Locate the cell with the specified text and output its [x, y] center coordinate. 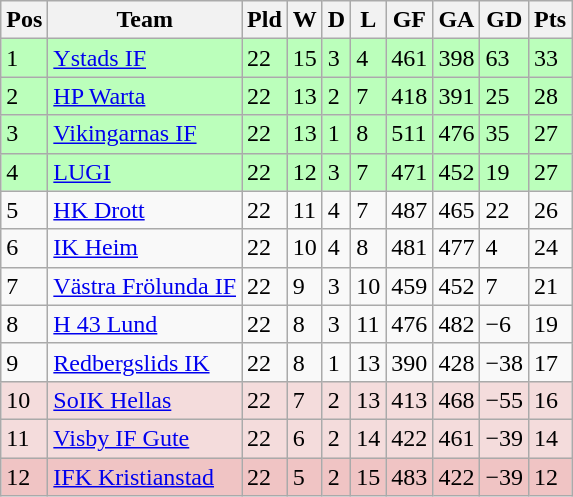
468 [456, 400]
Ystads IF [145, 58]
28 [550, 96]
L [368, 20]
17 [550, 362]
459 [410, 286]
63 [504, 58]
471 [410, 172]
390 [410, 362]
SoIK Hellas [145, 400]
Västra Frölunda IF [145, 286]
482 [456, 324]
511 [410, 134]
418 [410, 96]
Vikingarnas IF [145, 134]
487 [410, 210]
481 [410, 248]
Pld [265, 20]
413 [410, 400]
−38 [504, 362]
391 [456, 96]
428 [456, 362]
24 [550, 248]
Pos [24, 20]
D [336, 20]
IK Heim [145, 248]
21 [550, 286]
465 [456, 210]
Visby IF Gute [145, 438]
GD [504, 20]
GA [456, 20]
477 [456, 248]
H 43 Lund [145, 324]
−6 [504, 324]
−55 [504, 400]
Team [145, 20]
IFK Kristianstad [145, 477]
35 [504, 134]
Redbergslids IK [145, 362]
16 [550, 400]
25 [504, 96]
W [304, 20]
33 [550, 58]
GF [410, 20]
26 [550, 210]
HK Drott [145, 210]
398 [456, 58]
Pts [550, 20]
LUGI [145, 172]
483 [410, 477]
HP Warta [145, 96]
